Pinpoint the cell where the given text exists, returning its (X, Y) midpoint coordinate. 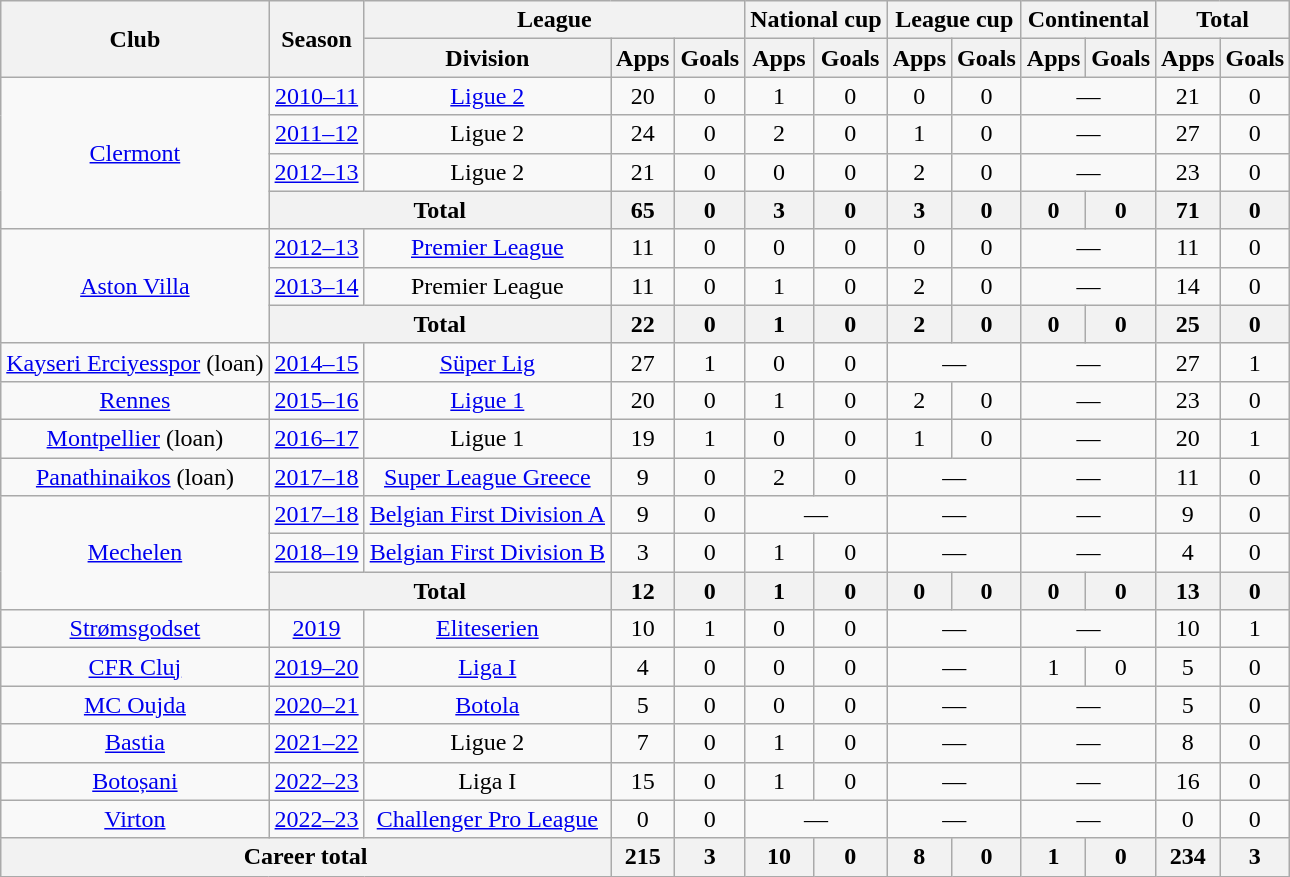
13 (1188, 591)
234 (1188, 857)
Botoșani (135, 781)
7 (643, 743)
National cup (816, 20)
2021–22 (316, 743)
215 (643, 857)
Panathinaikos (loan) (135, 477)
Rennes (135, 400)
Aston Villa (135, 286)
2010–11 (316, 96)
Montpellier (loan) (135, 438)
Division (487, 58)
22 (643, 324)
Bastia (135, 743)
Challenger Pro League (487, 819)
25 (1188, 324)
2019 (316, 629)
2014–15 (316, 362)
Virton (135, 819)
2015–16 (316, 400)
24 (643, 134)
65 (643, 210)
71 (1188, 210)
Super League Greece (487, 477)
Career total (306, 857)
CFR Cluj (135, 667)
Belgian First Division A (487, 515)
2019–20 (316, 667)
Belgian First Division B (487, 553)
Süper Lig (487, 362)
19 (643, 438)
Continental (1088, 20)
Botola (487, 705)
12 (643, 591)
League cup (954, 20)
Club (135, 39)
2020–21 (316, 705)
Mechelen (135, 553)
15 (643, 781)
2011–12 (316, 134)
14 (1188, 286)
Eliteserien (487, 629)
Kayseri Erciyesspor (loan) (135, 362)
MC Oujda (135, 705)
Strømsgodset (135, 629)
Clermont (135, 153)
16 (1188, 781)
League (554, 20)
Season (316, 39)
2018–19 (316, 553)
2016–17 (316, 438)
2013–14 (316, 286)
